Provide the [X, Y] coordinate of the cell's center where the given text is located.  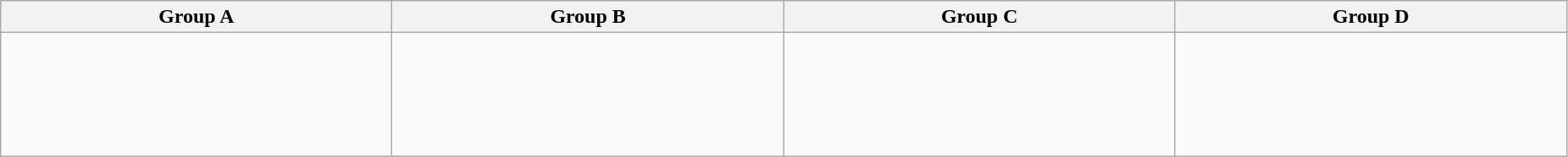
Group A [197, 17]
Group B [588, 17]
Group D [1371, 17]
Group C [979, 17]
